Scan for the cell matching the given text and deliver its (X, Y) coordinate at center. 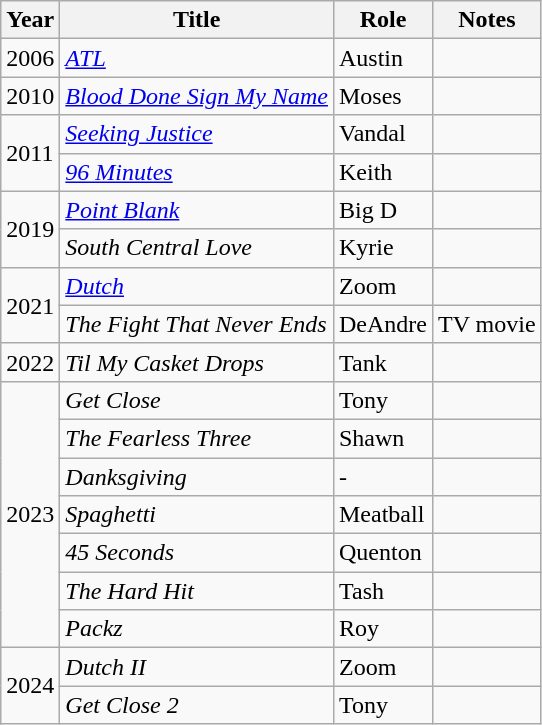
Austin (382, 58)
Danksgiving (197, 477)
- (382, 477)
45 Seconds (197, 553)
Til My Casket Drops (197, 362)
Vandal (382, 134)
Spaghetti (197, 515)
DeAndre (382, 324)
2021 (30, 305)
Role (382, 20)
96 Minutes (197, 172)
2006 (30, 58)
2023 (30, 514)
2024 (30, 686)
ATL (197, 58)
Kyrie (382, 248)
Roy (382, 629)
Notes (488, 20)
Blood Done Sign My Name (197, 96)
Tash (382, 591)
The Fight That Never Ends (197, 324)
South Central Love (197, 248)
2022 (30, 362)
The Hard Hit (197, 591)
Tank (382, 362)
Seeking Justice (197, 134)
2019 (30, 229)
The Fearless Three (197, 438)
Get Close (197, 400)
Dutch (197, 286)
Point Blank (197, 210)
Get Close 2 (197, 705)
2011 (30, 153)
Packz (197, 629)
Big D (382, 210)
Dutch II (197, 667)
Year (30, 20)
Quenton (382, 553)
Title (197, 20)
Shawn (382, 438)
TV movie (488, 324)
Keith (382, 172)
Meatball (382, 515)
Moses (382, 96)
2010 (30, 96)
